Return the [X, Y] coordinate for the center point of the cell that contains the specified text.  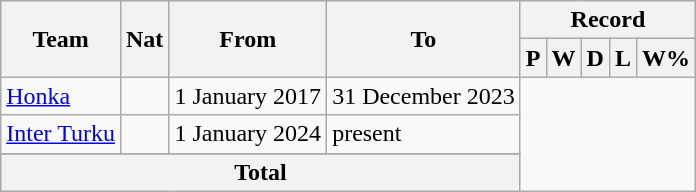
D [595, 58]
Nat [144, 39]
L [622, 58]
Inter Turku [61, 134]
1 January 2024 [248, 134]
present [424, 134]
W [564, 58]
Team [61, 39]
To [424, 39]
1 January 2017 [248, 96]
From [248, 39]
Total [261, 172]
W% [666, 58]
Honka [61, 96]
31 December 2023 [424, 96]
P [533, 58]
Record [608, 20]
